Search for the cell housing the specified text and yield its (X, Y) center coordinate. 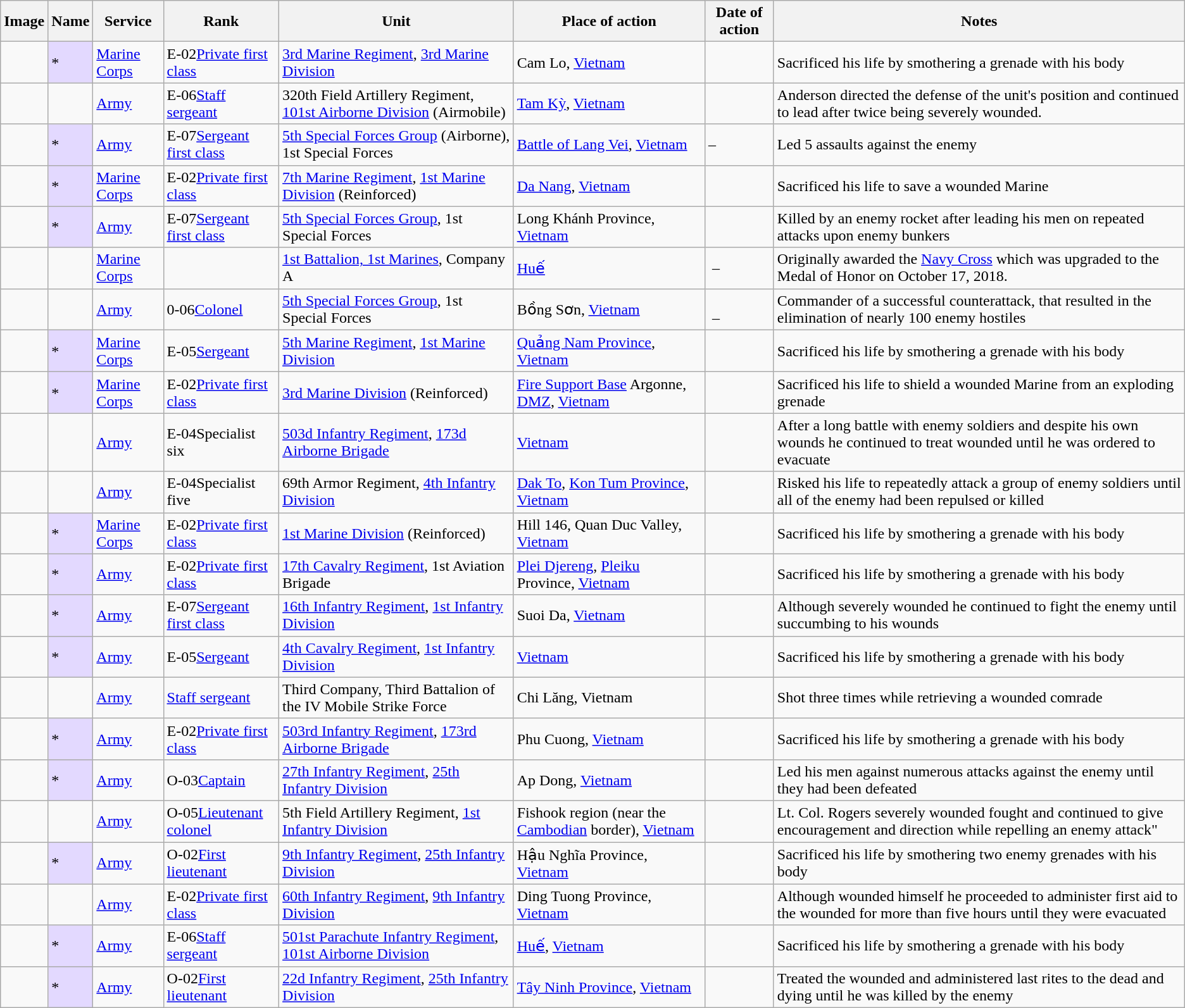
Da Nang, Vietnam (609, 186)
503d Infantry Regiment, 173d Airborne Brigade (396, 442)
Hill 146, Quan Duc Valley, Vietnam (609, 533)
Cam Lo, Vietnam (609, 62)
16th Infantry Regiment, 1st Infantry Division (396, 615)
Huế (609, 268)
O-05Lieutenant colonel (222, 821)
22d Infantry Regiment, 25th Infantry Division (396, 987)
Huế, Vietnam (609, 945)
Image (24, 22)
Lt. Col. Rogers severely wounded fought and continued to give encouragement and direction while repelling an enemy attack" (979, 821)
After a long battle with enemy soldiers and despite his own wounds he continued to treat wounded until he was ordered to evacuate (979, 442)
27th Infantry Regiment, 25th Infantry Division (396, 780)
501st Parachute Infantry Regiment, 101st Airborne Division (396, 945)
Anderson directed the defense of the unit's position and continued to lead after twice being severely wounded. (979, 104)
Sacrificed his life to save a wounded Marine (979, 186)
320th Field Artillery Regiment, 101st Airborne Division (Airmobile) (396, 104)
5th Marine Regiment, 1st Marine Division (396, 351)
Service (128, 22)
O-03Captain (222, 780)
Killed by an enemy rocket after leading his men on repeated attacks upon enemy bunkers (979, 227)
Sacrificed his life by smothering two enemy grenades with his body (979, 863)
17th Cavalry Regiment, 1st Aviation Brigade (396, 575)
E-04Specialist five (222, 492)
Name (71, 22)
4th Cavalry Regiment, 1st Infantry Division (396, 657)
5th Field Artillery Regiment, 1st Infantry Division (396, 821)
Commander of a successful counterattack, that resulted in the elimination of nearly 100 enemy hostiles (979, 309)
Shot three times while retrieving a wounded comrade (979, 697)
Notes (979, 22)
60th Infantry Regiment, 9th Infantry Division (396, 905)
Plei Djereng, Pleiku Province, Vietnam (609, 575)
9th Infantry Regiment, 25th Infantry Division (396, 863)
Tam Kỳ, Vietnam (609, 104)
Battle of Lang Vei, Vietnam (609, 144)
Fishook region (near the Cambodian border), Vietnam (609, 821)
Originally awarded the Navy Cross which was upgraded to the Medal of Honor on October 17, 2018. (979, 268)
Tây Ninh Province, Vietnam (609, 987)
5th Special Forces Group (Airborne), 1st Special Forces (396, 144)
Place of action (609, 22)
Ap Dong, Vietnam (609, 780)
Treated the wounded and administered last rites to the dead and dying until he was killed by the enemy (979, 987)
Fire Support Base Argonne, DMZ, Vietnam (609, 392)
0-06Colonel (222, 309)
1st Marine Division (Reinforced) (396, 533)
Staff sergeant (222, 697)
1st Battalion, 1st Marines, Company A (396, 268)
Ding Tuong Province, Vietnam (609, 905)
Date of action (739, 22)
69th Armor Regiment, 4th Infantry Division (396, 492)
3rd Marine Division (Reinforced) (396, 392)
Unit (396, 22)
Sacrificed his life to shield a wounded Marine from an exploding grenade (979, 392)
Risked his life to repeatedly attack a group of enemy soldiers until all of the enemy had been repulsed or killed (979, 492)
Dak To, Kon Tum Province, Vietnam (609, 492)
Long Khánh Province, Vietnam (609, 227)
3rd Marine Regiment, 3rd Marine Division (396, 62)
7th Marine Regiment, 1st Marine Division (Reinforced) (396, 186)
Quảng Nam Province, Vietnam (609, 351)
Bồng Sơn, Vietnam (609, 309)
Phu Cuong, Vietnam (609, 739)
Chi Lăng, Vietnam (609, 697)
Although severely wounded he continued to fight the enemy until succumbing to his wounds (979, 615)
Rank (222, 22)
Led 5 assaults against the enemy (979, 144)
Led his men against numerous attacks against the enemy until they had been defeated (979, 780)
Third Company, Third Battalion of the IV Mobile Strike Force (396, 697)
E-04Specialist six (222, 442)
503rd Infantry Regiment, 173rd Airborne Brigade (396, 739)
Although wounded himself he proceeded to administer first aid to the wounded for more than five hours until they were evacuated (979, 905)
Hậu Nghĩa Province, Vietnam (609, 863)
Suoi Da, Vietnam (609, 615)
